Capture the cell that displays the provided text and extract its [x, y] central coordinate. 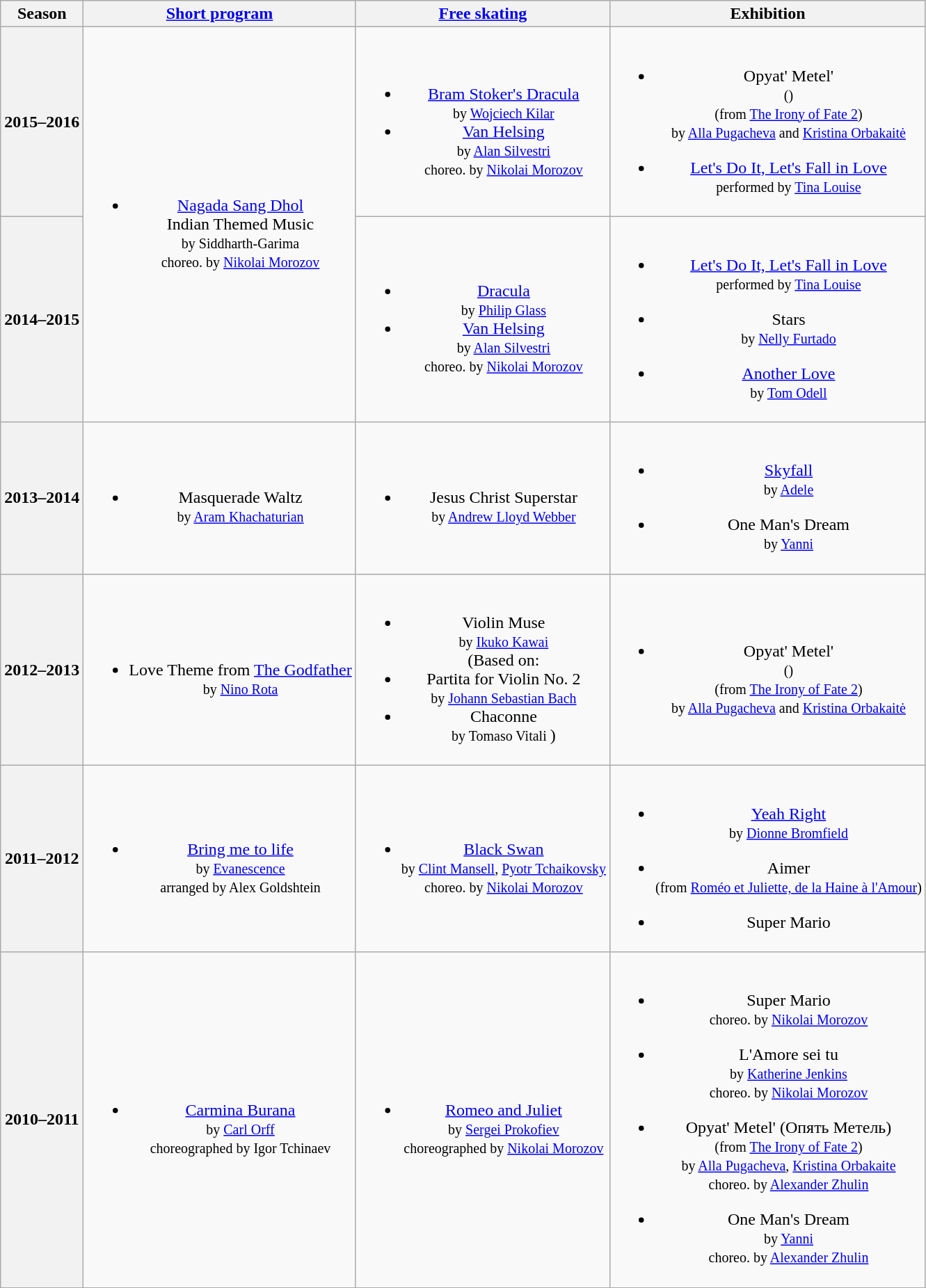
2014–2015 [42, 319]
Free skating [483, 14]
Dracula by Philip Glass Van Helsing by Alan Silvestri choreo. by Nikolai Morozov [483, 319]
2012–2013 [42, 669]
Opyat' Metel' () (from The Irony of Fate 2) by Alla Pugacheva and Kristina Orbakaitė Let's Do It, Let's Fall in Love performed by Tina Louise [768, 122]
Carmina Burana by Carl Orff choreographed by Igor Tchinaev [220, 1120]
Season [42, 14]
Exhibition [768, 14]
Violin Muse by Ikuko Kawai (Based on:Partita for Violin No. 2 by Johann Sebastian Bach Chaconne by Tomaso Vitali ) [483, 669]
Jesus Christ Superstar by Andrew Lloyd Webber [483, 498]
Romeo and Juliet by Sergei Prokofiev choreographed by Nikolai Morozov [483, 1120]
2013–2014 [42, 498]
Nagada Sang Dhol Indian Themed Music by Siddharth-Garima choreo. by Nikolai Morozov [220, 225]
2010–2011 [42, 1120]
Love Theme from The Godfather by Nino Rota [220, 669]
Masquerade Waltz by Aram Khachaturian [220, 498]
2011–2012 [42, 858]
Skyfall by Adele One Man's Dream by Yanni [768, 498]
Black Swan by Clint Mansell, Pyotr Tchaikovsky choreo. by Nikolai Morozov [483, 858]
Short program [220, 14]
Yeah Right by Dionne Bromfield Aimer (from Roméo et Juliette, de la Haine à l'Amour) Super Mario [768, 858]
Opyat' Metel' () (from The Irony of Fate 2) by Alla Pugacheva and Kristina Orbakaitė [768, 669]
Let's Do It, Let's Fall in Love performed by Tina Louise Stars by Nelly Furtado Another Love by Tom Odell [768, 319]
Bring me to life by Evanescence arranged by Alex Goldshtein [220, 858]
2015–2016 [42, 122]
Bram Stoker's Dracula by Wojciech Kilar Van Helsing by Alan Silvestri choreo. by Nikolai Morozov [483, 122]
